Provide the [X, Y] coordinate of the cell's center where the given text is located.  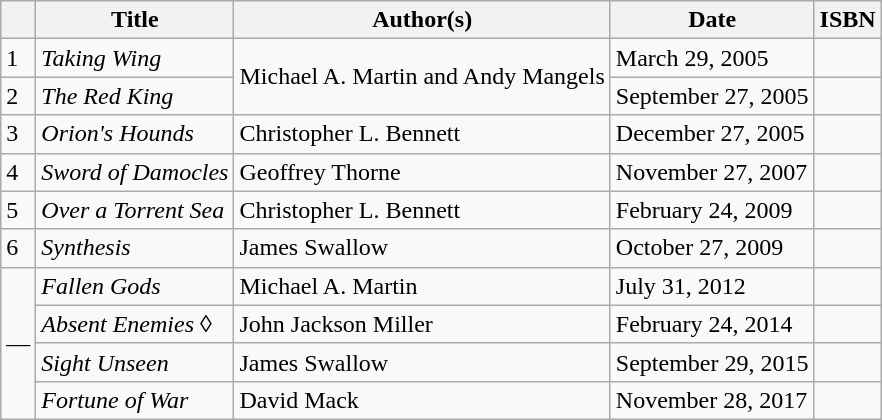
Author(s) [422, 20]
Taking Wing [135, 58]
October 27, 2009 [712, 248]
December 27, 2005 [712, 134]
Fortune of War [135, 400]
2 [18, 96]
3 [18, 134]
February 24, 2009 [712, 210]
Date [712, 20]
1 [18, 58]
November 27, 2007 [712, 172]
Absent Enemies ◊ [135, 324]
6 [18, 248]
Michael A. Martin and Andy Mangels [422, 77]
Sword of Damocles [135, 172]
September 29, 2015 [712, 362]
Geoffrey Thorne [422, 172]
Over a Torrent Sea [135, 210]
September 27, 2005 [712, 96]
February 24, 2014 [712, 324]
November 28, 2017 [712, 400]
Title [135, 20]
4 [18, 172]
The Red King [135, 96]
Fallen Gods [135, 286]
Synthesis [135, 248]
John Jackson Miller [422, 324]
David Mack [422, 400]
July 31, 2012 [712, 286]
Orion's Hounds [135, 134]
5 [18, 210]
Sight Unseen [135, 362]
ISBN [848, 20]
— [18, 343]
March 29, 2005 [712, 58]
Michael A. Martin [422, 286]
